Pinpoint the cell where the given text exists, returning its (X, Y) midpoint coordinate. 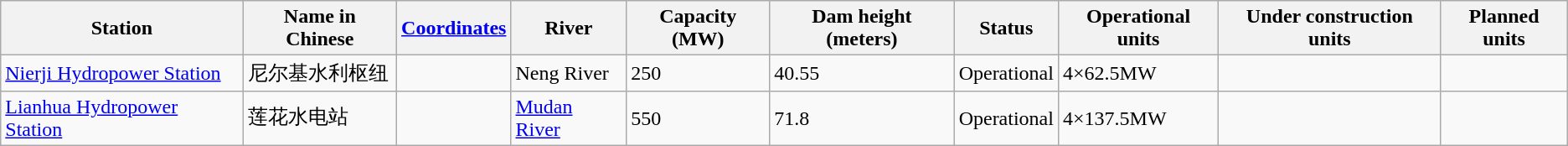
Neng River (569, 74)
尼尔基水利枢纽 (320, 74)
River (569, 29)
71.8 (862, 117)
Planned units (1504, 29)
4×137.5MW (1137, 117)
Nierji Hydropower Station (122, 74)
Status (1006, 29)
550 (699, 117)
Dam height (meters) (862, 29)
Lianhua Hydropower Station (122, 117)
Mudan River (569, 117)
Operational units (1137, 29)
Station (122, 29)
40.55 (862, 74)
Name in Chinese (320, 29)
Capacity (MW) (699, 29)
Coordinates (454, 29)
4×62.5MW (1137, 74)
莲花水电站 (320, 117)
Under construction units (1330, 29)
250 (699, 74)
